Capture the cell that displays the provided text and extract its (X, Y) central coordinate. 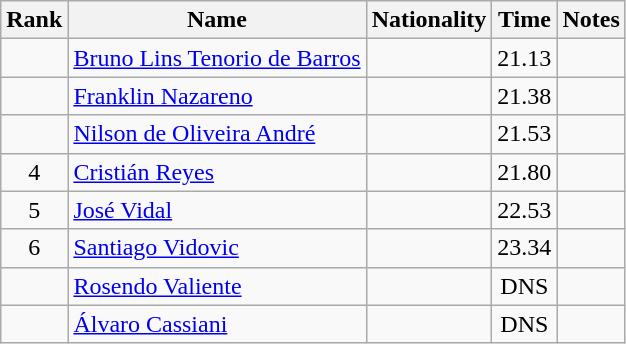
Nilson de Oliveira André (217, 134)
21.13 (524, 58)
Álvaro Cassiani (217, 324)
23.34 (524, 248)
22.53 (524, 210)
Santiago Vidovic (217, 248)
Rank (34, 20)
21.38 (524, 96)
Rosendo Valiente (217, 286)
Time (524, 20)
21.80 (524, 172)
Bruno Lins Tenorio de Barros (217, 58)
4 (34, 172)
6 (34, 248)
Notes (591, 20)
Name (217, 20)
Nationality (429, 20)
Franklin Nazareno (217, 96)
21.53 (524, 134)
5 (34, 210)
José Vidal (217, 210)
Cristián Reyes (217, 172)
